Detect which cell encompasses the target text, then output its (x, y) center coordinate. 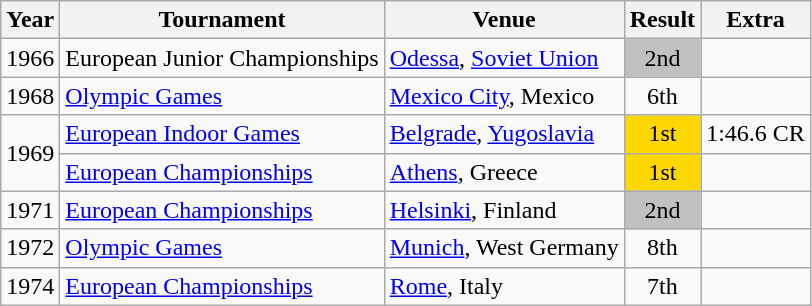
Venue (504, 20)
European Indoor Games (222, 134)
Tournament (222, 20)
1971 (30, 210)
7th (662, 286)
Year (30, 20)
Athens, Greece (504, 172)
1974 (30, 286)
Rome, Italy (504, 286)
1966 (30, 58)
1:46.6 CR (756, 134)
Belgrade, Yugoslavia (504, 134)
Munich, West Germany (504, 248)
8th (662, 248)
Mexico City, Mexico (504, 96)
Odessa, Soviet Union (504, 58)
1972 (30, 248)
6th (662, 96)
Extra (756, 20)
Result (662, 20)
European Junior Championships (222, 58)
1969 (30, 153)
1968 (30, 96)
Helsinki, Finland (504, 210)
